Return [X, Y] of the center of cell containing provided text 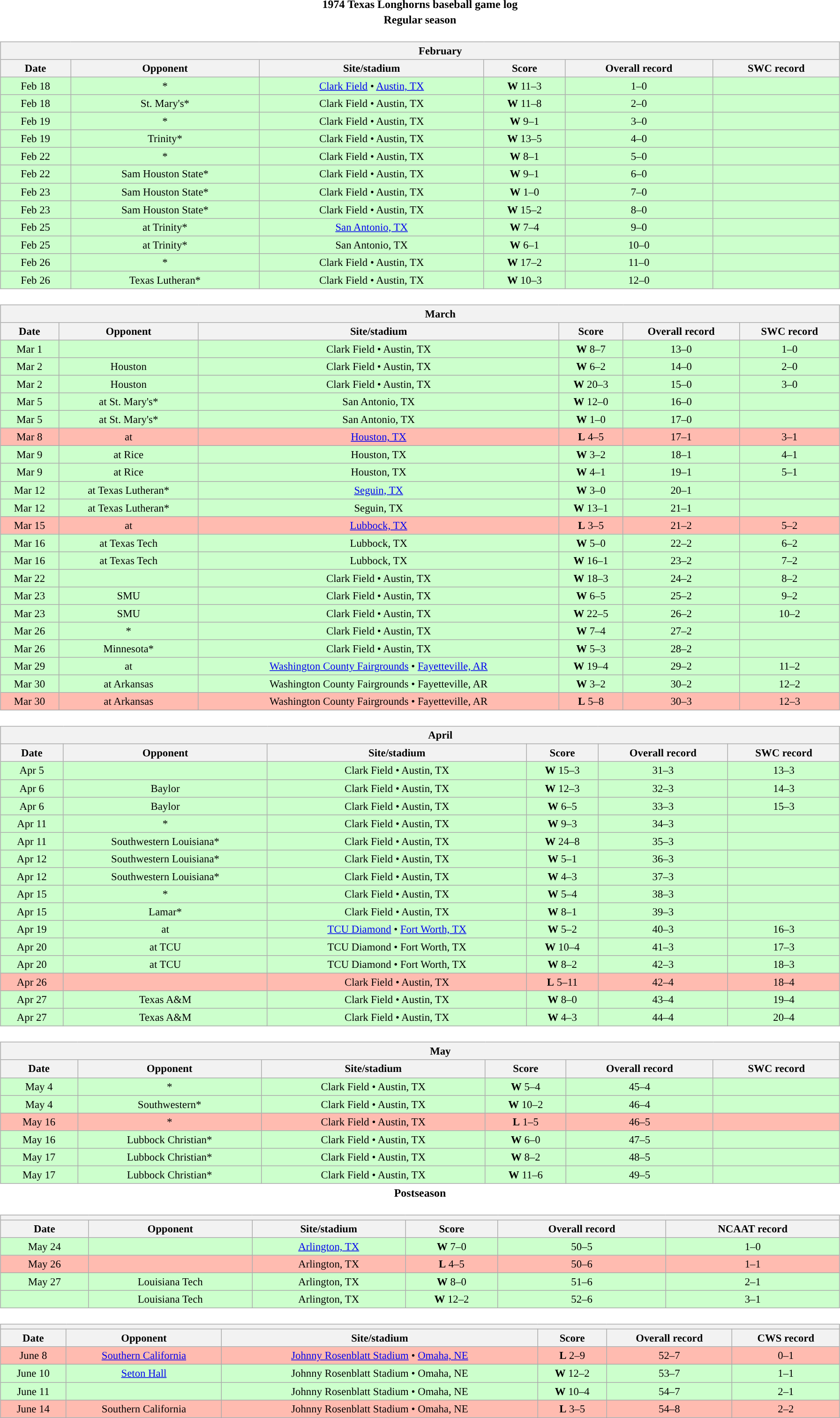
L 5–11 [562, 982]
16–3 [784, 929]
June 11 [33, 1391]
25–2 [682, 596]
12–2 [789, 684]
46–4 [640, 1104]
L 1–5 [526, 1122]
22–2 [682, 543]
11–0 [639, 262]
W 6–0 [526, 1139]
4–0 [639, 139]
45–4 [640, 1086]
48–5 [640, 1157]
8–2 [789, 578]
50–6 [582, 1264]
42–3 [663, 965]
31–3 [663, 770]
W 18–3 [591, 578]
Texas Lutheran* [165, 280]
May 27 [45, 1282]
10–0 [639, 245]
19–1 [682, 472]
13–3 [784, 770]
27–2 [682, 631]
30–2 [682, 684]
W 20–3 [591, 384]
7–2 [789, 560]
February [420, 51]
W 12–3 [562, 788]
15–3 [784, 806]
37–3 [663, 876]
14–3 [784, 788]
W 12–0 [591, 402]
May 26 [45, 1264]
W 8–7 [591, 349]
April [420, 735]
W 10–2 [526, 1104]
47–5 [640, 1139]
33–3 [663, 806]
W 5–2 [562, 929]
W 5–1 [562, 859]
March [420, 314]
51–6 [582, 1282]
6–0 [639, 174]
23–2 [682, 560]
W 5–0 [591, 543]
40–3 [663, 929]
Lamar* [165, 912]
54–7 [669, 1391]
W 11–8 [524, 104]
13–0 [682, 349]
W 11–3 [524, 86]
W 3–0 [591, 490]
W 13–1 [591, 508]
20–1 [682, 490]
Mar 29 [30, 666]
36–3 [663, 859]
Mar 1 [30, 349]
W 11–6 [526, 1175]
21–2 [682, 525]
Mar 15 [30, 525]
Apr 5 [32, 770]
W 22–5 [591, 613]
June 8 [33, 1356]
11–2 [789, 666]
Minnesota* [128, 649]
W 16–1 [591, 560]
Southwestern* [170, 1104]
5–1 [789, 472]
W 15–3 [562, 770]
16–0 [682, 402]
Mar 8 [30, 437]
W 9–3 [562, 823]
May 24 [45, 1246]
34–3 [663, 823]
52–7 [669, 1356]
18–4 [784, 982]
28–2 [682, 649]
9–0 [639, 227]
12–3 [789, 701]
44–4 [663, 1018]
4–1 [789, 455]
24–2 [682, 578]
14–0 [682, 367]
18–1 [682, 455]
49–5 [640, 1175]
L 5–8 [591, 701]
Trinity* [165, 139]
41–3 [663, 947]
10–2 [789, 613]
Seton Hall [144, 1373]
Apr 19 [32, 929]
CWS record [786, 1338]
Apr 26 [32, 982]
52–6 [582, 1299]
W 15–2 [524, 210]
17–0 [682, 420]
0–1 [786, 1356]
St. Mary's* [165, 104]
June 14 [33, 1409]
W 24–8 [562, 841]
9–2 [789, 596]
June 10 [33, 1373]
W 13–5 [524, 139]
42–4 [663, 982]
May [420, 1051]
29–2 [682, 666]
15–0 [682, 384]
32–3 [663, 788]
17–1 [682, 437]
7–0 [639, 192]
38–3 [663, 894]
8–0 [639, 210]
21–1 [682, 508]
20–4 [784, 1018]
54–8 [669, 1409]
53–7 [669, 1373]
19–4 [784, 1000]
30–3 [682, 701]
39–3 [663, 912]
50–5 [582, 1246]
5–2 [789, 525]
W 6–1 [524, 245]
NCAAT record [753, 1229]
L 2–9 [572, 1356]
46–5 [640, 1122]
W 4–1 [591, 472]
12–0 [639, 280]
5–0 [639, 157]
6–2 [789, 543]
17–3 [784, 947]
W 7–0 [452, 1246]
35–3 [663, 841]
W 10–3 [524, 280]
W 19–4 [591, 666]
W 6–2 [591, 367]
18–3 [784, 965]
26–2 [682, 613]
2–2 [786, 1409]
W 5–3 [591, 649]
W 17–2 [524, 262]
43–4 [663, 1000]
Mar 22 [30, 578]
